For the text-containing cell, return its midpoint in [x, y] coordinate format. 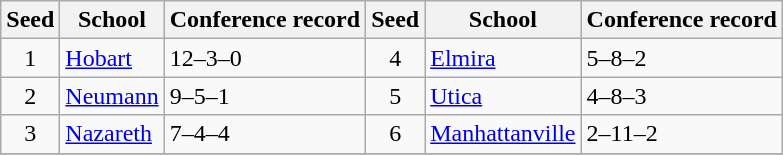
1 [30, 58]
Utica [503, 96]
2 [30, 96]
Manhattanville [503, 134]
6 [396, 134]
7–4–4 [264, 134]
5 [396, 96]
2–11–2 [682, 134]
Nazareth [112, 134]
Elmira [503, 58]
5–8–2 [682, 58]
12–3–0 [264, 58]
3 [30, 134]
Hobart [112, 58]
4–8–3 [682, 96]
9–5–1 [264, 96]
Neumann [112, 96]
4 [396, 58]
